Find where the given text appears and provide that cell's center as [x, y] coordinate. 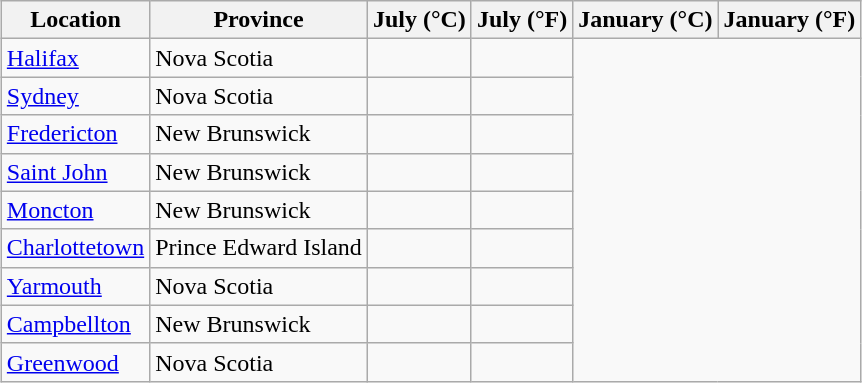
Location [75, 20]
January (°C) [646, 20]
July (°C) [419, 20]
Campbellton [75, 324]
July (°F) [522, 20]
Prince Edward Island [259, 248]
Fredericton [75, 134]
Charlottetown [75, 248]
Greenwood [75, 362]
Yarmouth [75, 286]
Province [259, 20]
Moncton [75, 210]
Sydney [75, 96]
Saint John [75, 172]
Halifax [75, 58]
January (°F) [790, 20]
